For the text-containing cell, return its midpoint in [X, Y] coordinate format. 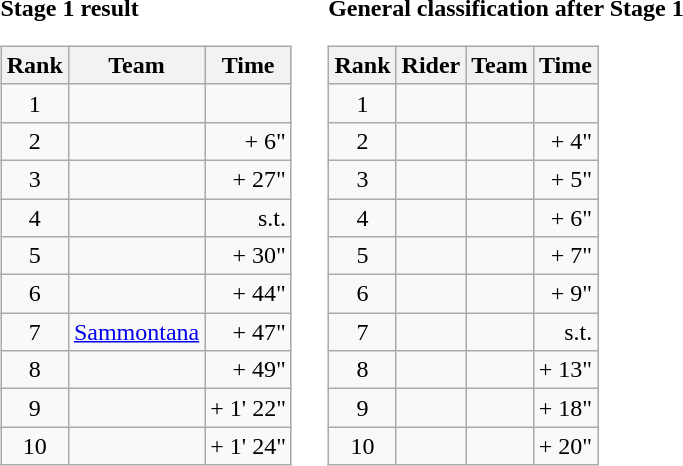
+ 47" [248, 332]
+ 44" [248, 294]
Sammontana [136, 332]
+ 27" [248, 179]
+ 1' 24" [248, 446]
+ 20" [565, 446]
Rider [431, 65]
+ 13" [565, 370]
+ 49" [248, 370]
+ 18" [565, 408]
+ 1' 22" [248, 408]
+ 30" [248, 256]
+ 9" [565, 294]
+ 7" [565, 256]
+ 5" [565, 179]
+ 4" [565, 141]
